Identify which cell holds the provided text, then report its [x, y] central coordinate. 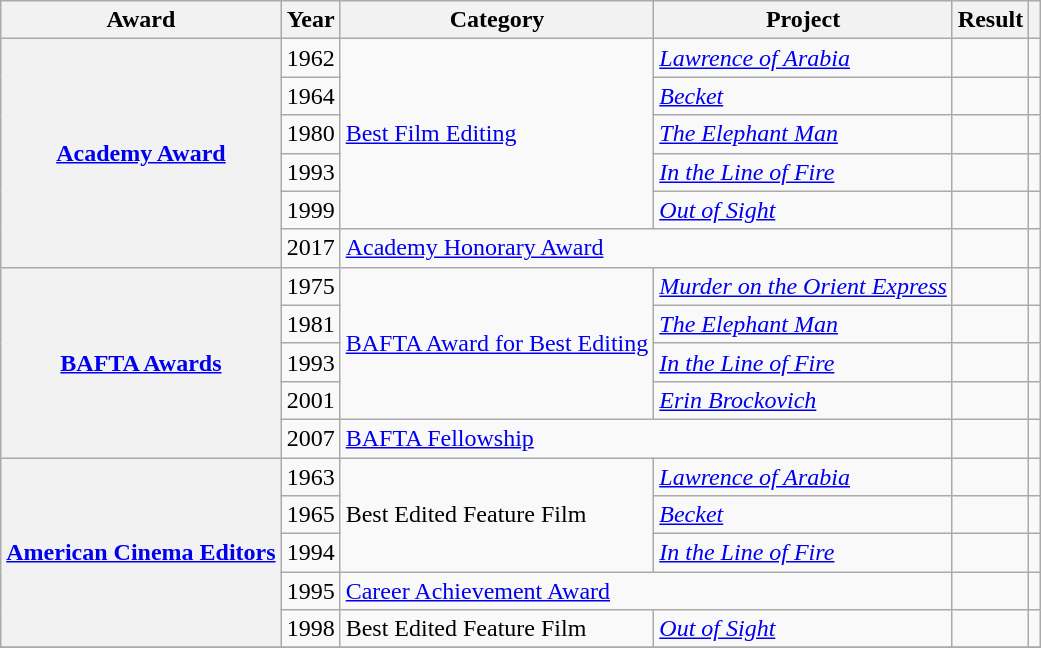
1994 [310, 553]
BAFTA Fellowship [646, 438]
Academy Award [141, 153]
Career Achievement Award [646, 591]
Year [310, 20]
Result [990, 20]
1999 [310, 210]
1963 [310, 477]
1980 [310, 134]
Erin Brockovich [804, 400]
2007 [310, 438]
American Cinema Editors [141, 553]
1998 [310, 629]
1995 [310, 591]
Project [804, 20]
Award [141, 20]
1964 [310, 96]
Murder on the Orient Express [804, 286]
Category [497, 20]
1975 [310, 286]
1965 [310, 515]
Best Film Editing [497, 134]
2001 [310, 400]
BAFTA Award for Best Editing [497, 343]
1981 [310, 324]
Academy Honorary Award [646, 248]
BAFTA Awards [141, 362]
2017 [310, 248]
1962 [310, 58]
